Return [x, y] of the center of cell containing provided text 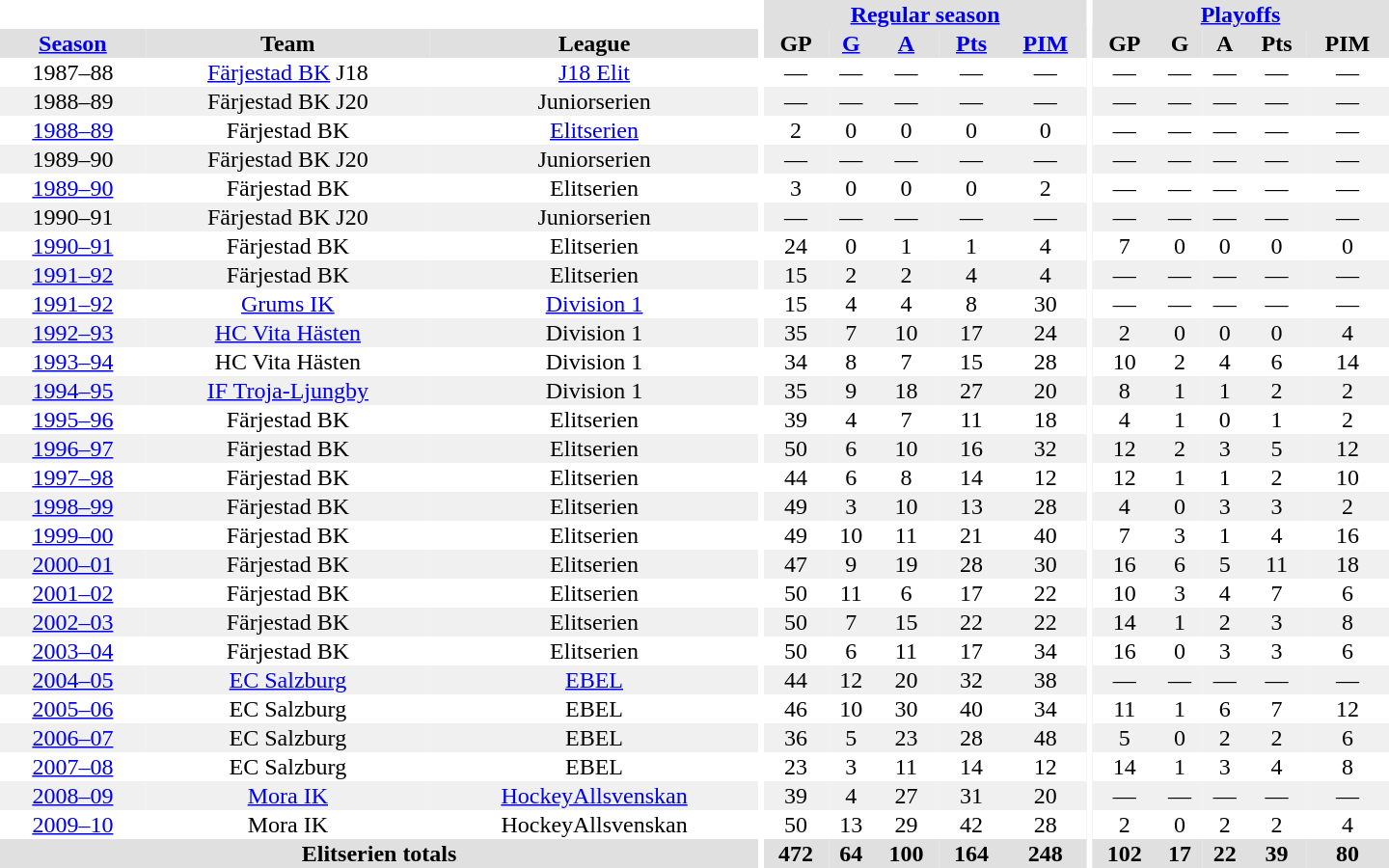
2004–05 [73, 680]
1994–95 [73, 391]
Team [287, 43]
2000–01 [73, 564]
1993–94 [73, 362]
Season [73, 43]
Färjestad BK J18 [287, 72]
102 [1125, 854]
1992–93 [73, 333]
19 [907, 564]
2008–09 [73, 796]
Regular season [925, 14]
2005–06 [73, 709]
1995–96 [73, 420]
2002–03 [73, 622]
48 [1046, 738]
2007–08 [73, 767]
2006–07 [73, 738]
164 [971, 854]
248 [1046, 854]
2009–10 [73, 825]
Grums IK [287, 304]
1987–88 [73, 72]
472 [796, 854]
38 [1046, 680]
64 [851, 854]
80 [1348, 854]
1997–98 [73, 477]
29 [907, 825]
47 [796, 564]
J18 Elit [594, 72]
League [594, 43]
2003–04 [73, 651]
36 [796, 738]
21 [971, 535]
31 [971, 796]
1998–99 [73, 506]
1999–00 [73, 535]
100 [907, 854]
1996–97 [73, 448]
46 [796, 709]
IF Troja-Ljungby [287, 391]
2001–02 [73, 593]
Elitserien totals [379, 854]
42 [971, 825]
Playoffs [1240, 14]
